Capture the cell that displays the provided text and extract its [X, Y] central coordinate. 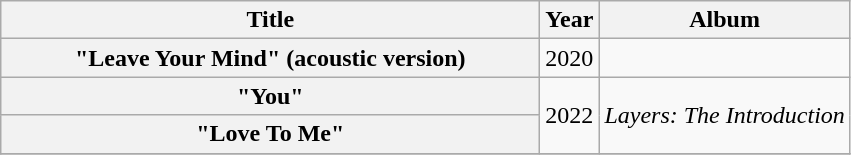
"Love To Me" [270, 134]
"Leave Your Mind" (acoustic version) [270, 58]
Year [570, 20]
Layers: The Introduction [724, 115]
2020 [570, 58]
2022 [570, 115]
Title [270, 20]
"You" [270, 96]
Album [724, 20]
